Output the [x, y] coordinate of the center of the cell containing the given text.  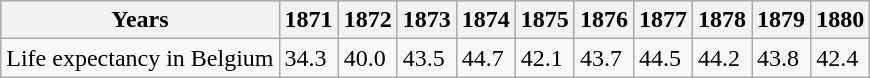
43.5 [426, 58]
1872 [368, 20]
1878 [722, 20]
1876 [604, 20]
42.4 [840, 58]
1877 [662, 20]
1875 [544, 20]
1871 [308, 20]
1880 [840, 20]
44.2 [722, 58]
43.8 [782, 58]
Years [140, 20]
34.3 [308, 58]
1873 [426, 20]
1874 [486, 20]
40.0 [368, 58]
1879 [782, 20]
44.7 [486, 58]
44.5 [662, 58]
42.1 [544, 58]
Life expectancy in Belgium [140, 58]
43.7 [604, 58]
